Pinpoint the cell where the given text exists, returning its (X, Y) midpoint coordinate. 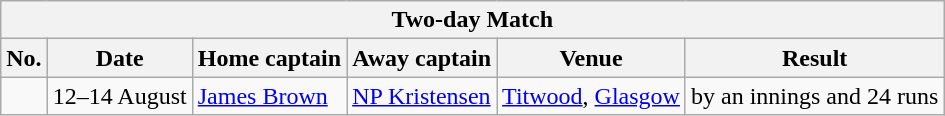
Date (120, 58)
Home captain (269, 58)
Result (814, 58)
James Brown (269, 96)
Titwood, Glasgow (592, 96)
12–14 August (120, 96)
by an innings and 24 runs (814, 96)
Venue (592, 58)
No. (24, 58)
Away captain (422, 58)
Two-day Match (472, 20)
NP Kristensen (422, 96)
